Determine the [X, Y] coordinate at the center of the cell enclosing the given text.  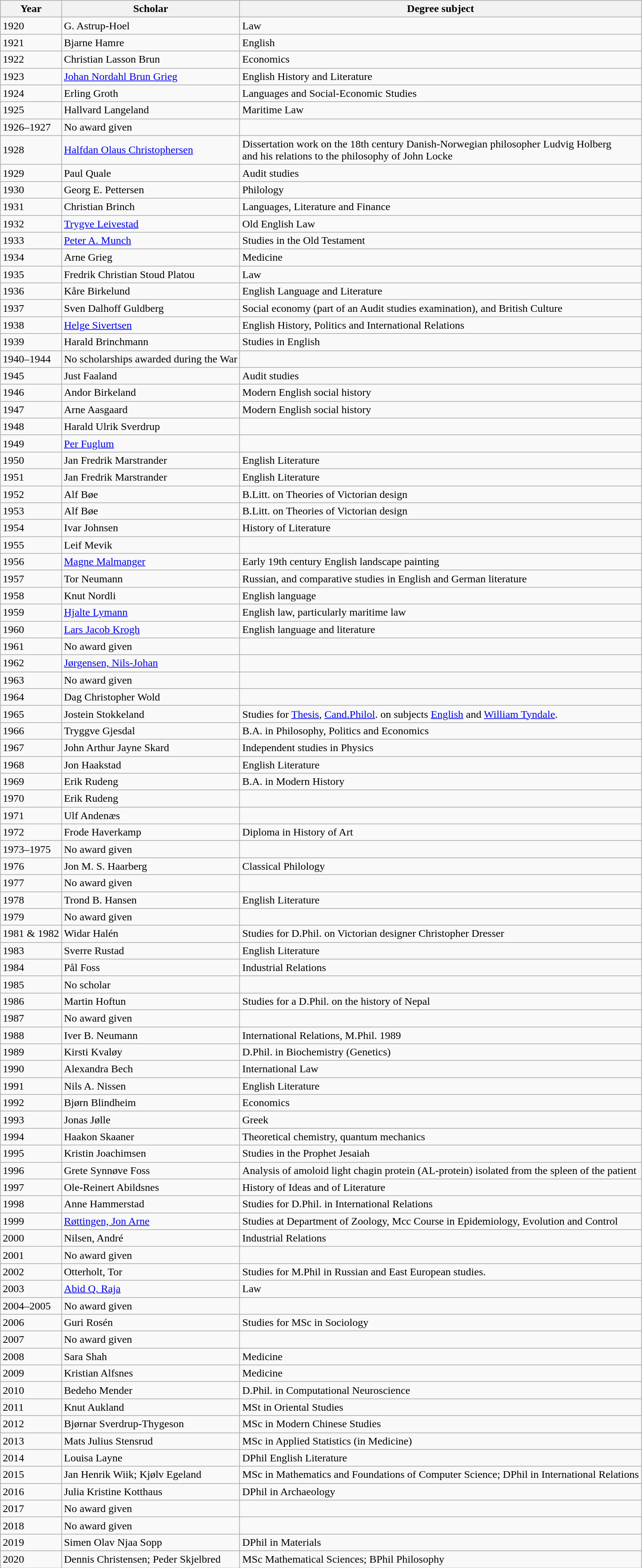
Per Fuglum [150, 443]
Widar Halén [150, 934]
No scholar [150, 984]
1937 [31, 308]
Hallvard Langeland [150, 110]
Johan Nordahl Brun Grieg [150, 76]
Nils A. Nissen [150, 1086]
Abid Q. Raja [150, 1289]
Jonas Jølle [150, 1120]
Lars Jacob Krogh [150, 629]
Simen Olav Njaa Sopp [150, 1542]
2015 [31, 1475]
Erling Groth [150, 93]
Otterholt, Tor [150, 1272]
Knut Nordli [150, 596]
Analysis of amoloid light chagin protein (AL-protein) isolated from the spleen of the patient [441, 1170]
Dissertation work on the 18th century Danish-Norwegian philosopher Ludvig Holberg and his relations to the philosophy of John Locke [441, 150]
1933 [31, 241]
1970 [31, 799]
Early 19th century English landscape painting [441, 562]
Røttingen, Jon Arne [150, 1221]
1956 [31, 562]
Tor Neumann [150, 579]
Ole-Reinert Abildsnes [150, 1187]
Louisa Layne [150, 1458]
Languages and Social-Economic Studies [441, 93]
1940–1944 [31, 359]
1934 [31, 258]
No scholarships awarded during the War [150, 359]
Mats Julius Stensrud [150, 1441]
2002 [31, 1272]
Hjalte Lymann [150, 613]
2009 [31, 1373]
Maritime Law [441, 110]
1984 [31, 967]
Jan Henrik Wiik; Kjølv Egeland [150, 1475]
International Law [441, 1069]
Leif Mevik [150, 545]
Jon Haakstad [150, 764]
Studies in the Prophet Jesaiah [441, 1154]
2008 [31, 1357]
1994 [31, 1137]
Studies for D.Phil. on Victorian designer Christopher Dresser [441, 934]
1963 [31, 680]
1983 [31, 951]
1973–1975 [31, 849]
1924 [31, 93]
Year [31, 9]
Dennis Christensen; Peder Skjelbred [150, 1559]
MSt in Oriental Studies [441, 1407]
Fredrik Christian Stoud Platou [150, 275]
1930 [31, 190]
1998 [31, 1204]
Arne Grieg [150, 258]
1947 [31, 410]
Languages, Literature and Finance [441, 207]
1936 [31, 291]
John Arthur Jayne Skard [150, 748]
1977 [31, 883]
Bedeho Mender [150, 1390]
2010 [31, 1390]
Iver B. Neumann [150, 1035]
Ivar Johnsen [150, 528]
Pål Foss [150, 967]
1960 [31, 629]
2013 [31, 1441]
Studies in English [441, 342]
Magne Malmanger [150, 562]
Bjarne Hamre [150, 43]
1957 [31, 579]
Theoretical chemistry, quantum mechanics [441, 1137]
Russian, and comparative studies in English and German literature [441, 579]
1922 [31, 60]
Nilsen, André [150, 1238]
Trygve Leivestad [150, 223]
Studies for D.Phil. in International Relations [441, 1204]
1926–1927 [31, 127]
2017 [31, 1508]
1938 [31, 325]
Ulf Andenæs [150, 816]
Diploma in History of Art [441, 832]
B.A. in Modern History [441, 782]
English language [441, 596]
Julia Kristine Kotthaus [150, 1492]
1923 [31, 76]
1932 [31, 223]
2001 [31, 1255]
DPhil in Archaeology [441, 1492]
2016 [31, 1492]
1996 [31, 1170]
Harald Brinchmann [150, 342]
Grete Synnøve Foss [150, 1170]
1966 [31, 731]
2006 [31, 1323]
1989 [31, 1052]
Georg E. Pettersen [150, 190]
English law, particularly maritime law [441, 613]
Tryggve Gjesdal [150, 731]
Sven Dalhoff Guldberg [150, 308]
D.Phil. in Biochemistry (Genetics) [441, 1052]
Anne Hammerstad [150, 1204]
1920 [31, 26]
2019 [31, 1542]
1958 [31, 596]
1931 [31, 207]
Studies at Department of Zoology, Mcc Course in Epidemiology, Evolution and Control [441, 1221]
Old English Law [441, 223]
1995 [31, 1154]
1969 [31, 782]
English History, Politics and International Relations [441, 325]
1976 [31, 866]
Arne Aasgaard [150, 410]
Studies for Thesis, Cand.Philol. on subjects English and William Tyndale. [441, 714]
Independent studies in Physics [441, 748]
1988 [31, 1035]
1979 [31, 917]
Paul Quale [150, 173]
Alexandra Bech [150, 1069]
Frode Haverkamp [150, 832]
1964 [31, 697]
Jørgensen, Nils-Johan [150, 663]
English History and Literature [441, 76]
1991 [31, 1086]
Peter A. Munch [150, 241]
Social economy (part of an Audit studies examination), and British Culture [441, 308]
1997 [31, 1187]
Christian Brinch [150, 207]
1967 [31, 748]
Jostein Stokkeland [150, 714]
MSc in Applied Statistics (in Medicine) [441, 1441]
MSc Mathematical Sciences; BPhil Philosophy [441, 1559]
1985 [31, 984]
1955 [31, 545]
1972 [31, 832]
English [441, 43]
1990 [31, 1069]
1948 [31, 426]
1939 [31, 342]
1928 [31, 150]
2011 [31, 1407]
1981 & 1982 [31, 934]
1961 [31, 646]
Sara Shah [150, 1357]
1946 [31, 393]
B.A. in Philosophy, Politics and Economics [441, 731]
1965 [31, 714]
Studies for M.Phil in Russian and East European studies. [441, 1272]
1921 [31, 43]
English language and literature [441, 629]
1959 [31, 613]
Kristian Alfsnes [150, 1373]
2012 [31, 1424]
Jon M. S. Haarberg [150, 866]
Guri Rosén [150, 1323]
International Relations, M.Phil. 1989 [441, 1035]
2018 [31, 1525]
1993 [31, 1120]
MSc in Modern Chinese Studies [441, 1424]
2004–2005 [31, 1305]
Studies in the Old Testament [441, 241]
DPhil English Literature [441, 1458]
Helge Sivertsen [150, 325]
English Language and Literature [441, 291]
Halfdan Olaus Christophersen [150, 150]
Greek [441, 1120]
Scholar [150, 9]
Haakon Skaaner [150, 1137]
1935 [31, 275]
MSc in Mathematics and Foundations of Computer Science; DPhil in International Relations [441, 1475]
1978 [31, 900]
1971 [31, 816]
G. Astrup-Hoel [150, 26]
Bjørnar Sverdrup-Thygeson [150, 1424]
Andor Birkeland [150, 393]
1952 [31, 494]
1951 [31, 477]
Kirsti Kvaløy [150, 1052]
Degree subject [441, 9]
1987 [31, 1018]
2014 [31, 1458]
2003 [31, 1289]
1953 [31, 511]
D.Phil. in Computational Neuroscience [441, 1390]
History of Ideas and of Literature [441, 1187]
Classical Philology [441, 866]
1945 [31, 376]
DPhil in Materials [441, 1542]
Just Faaland [150, 376]
1968 [31, 764]
Bjørn Blindheim [150, 1103]
Sverre Rustad [150, 951]
Kåre Birkelund [150, 291]
Studies for a D.Phil. on the history of Nepal [441, 1001]
2020 [31, 1559]
Philology [441, 190]
Kristin Joachimsen [150, 1154]
Harald Ulrik Sverdrup [150, 426]
Studies for MSc in Sociology [441, 1323]
1962 [31, 663]
Knut Aukland [150, 1407]
1925 [31, 110]
2007 [31, 1340]
Christian Lasson Brun [150, 60]
1954 [31, 528]
Trond B. Hansen [150, 900]
Martin Hoftun [150, 1001]
1950 [31, 460]
1992 [31, 1103]
Dag Christopher Wold [150, 697]
1999 [31, 1221]
2000 [31, 1238]
History of Literature [441, 528]
1929 [31, 173]
1949 [31, 443]
1986 [31, 1001]
